Provide the (X, Y) coordinate of the cell's center where the given text is located.  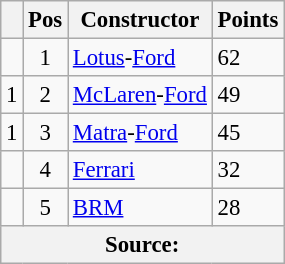
3 (46, 133)
Matra-Ford (140, 133)
32 (248, 170)
Pos (46, 20)
4 (46, 170)
BRM (140, 208)
Constructor (140, 20)
Points (248, 20)
62 (248, 58)
Ferrari (140, 170)
45 (248, 133)
Source: (142, 245)
McLaren-Ford (140, 95)
5 (46, 208)
49 (248, 95)
2 (46, 95)
28 (248, 208)
Lotus-Ford (140, 58)
